For the text-containing cell, return its midpoint in (X, Y) coordinate format. 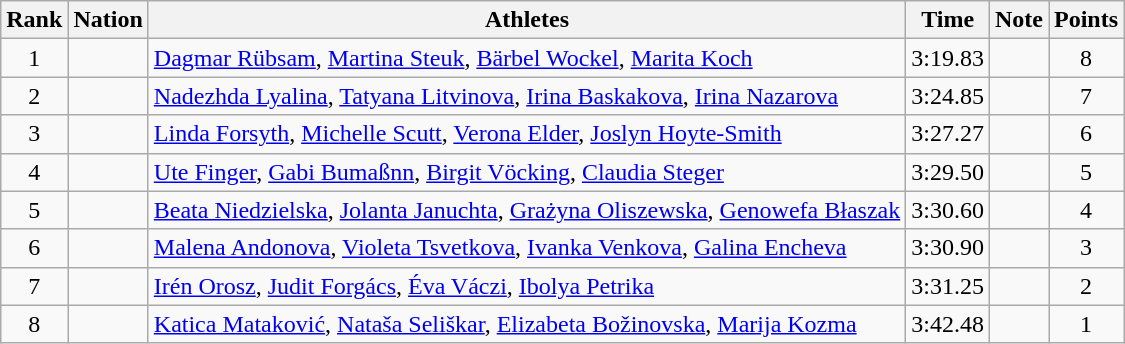
Time (948, 20)
Rank (34, 20)
3:30.90 (948, 248)
Note (1018, 20)
3:42.48 (948, 324)
Katica Mataković, Nataša Seliškar, Elizabeta Božinovska, Marija Kozma (526, 324)
Nadezhda Lyalina, Tatyana Litvinova, Irina Baskakova, Irina Nazarova (526, 96)
Athletes (526, 20)
Beata Niedzielska, Jolanta Januchta, Grażyna Oliszewska, Genowefa Błaszak (526, 210)
3:27.27 (948, 134)
3:31.25 (948, 286)
3:24.85 (948, 96)
Linda Forsyth, Michelle Scutt, Verona Elder, Joslyn Hoyte-Smith (526, 134)
Ute Finger, Gabi Bumaßnn, Birgit Vöcking, Claudia Steger (526, 172)
Points (1086, 20)
3:29.50 (948, 172)
Nation (108, 20)
Irén Orosz, Judit Forgács, Éva Váczi, Ibolya Petrika (526, 286)
3:30.60 (948, 210)
Dagmar Rübsam, Martina Steuk, Bärbel Wockel, Marita Koch (526, 58)
3:19.83 (948, 58)
Malena Andonova, Violeta Tsvetkova, Ivanka Venkova, Galina Encheva (526, 248)
